Detect which cell encompasses the target text, then output its (X, Y) center coordinate. 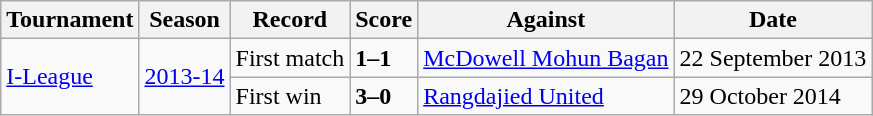
22 September 2013 (773, 58)
First win (290, 96)
First match (290, 58)
I-League (70, 77)
Tournament (70, 20)
Record (290, 20)
3–0 (384, 96)
Date (773, 20)
29 October 2014 (773, 96)
1–1 (384, 58)
Score (384, 20)
2013-14 (184, 77)
Rangdajied United (546, 96)
McDowell Mohun Bagan (546, 58)
Against (546, 20)
Season (184, 20)
